Pinpoint the cell where the given text exists, returning its (X, Y) midpoint coordinate. 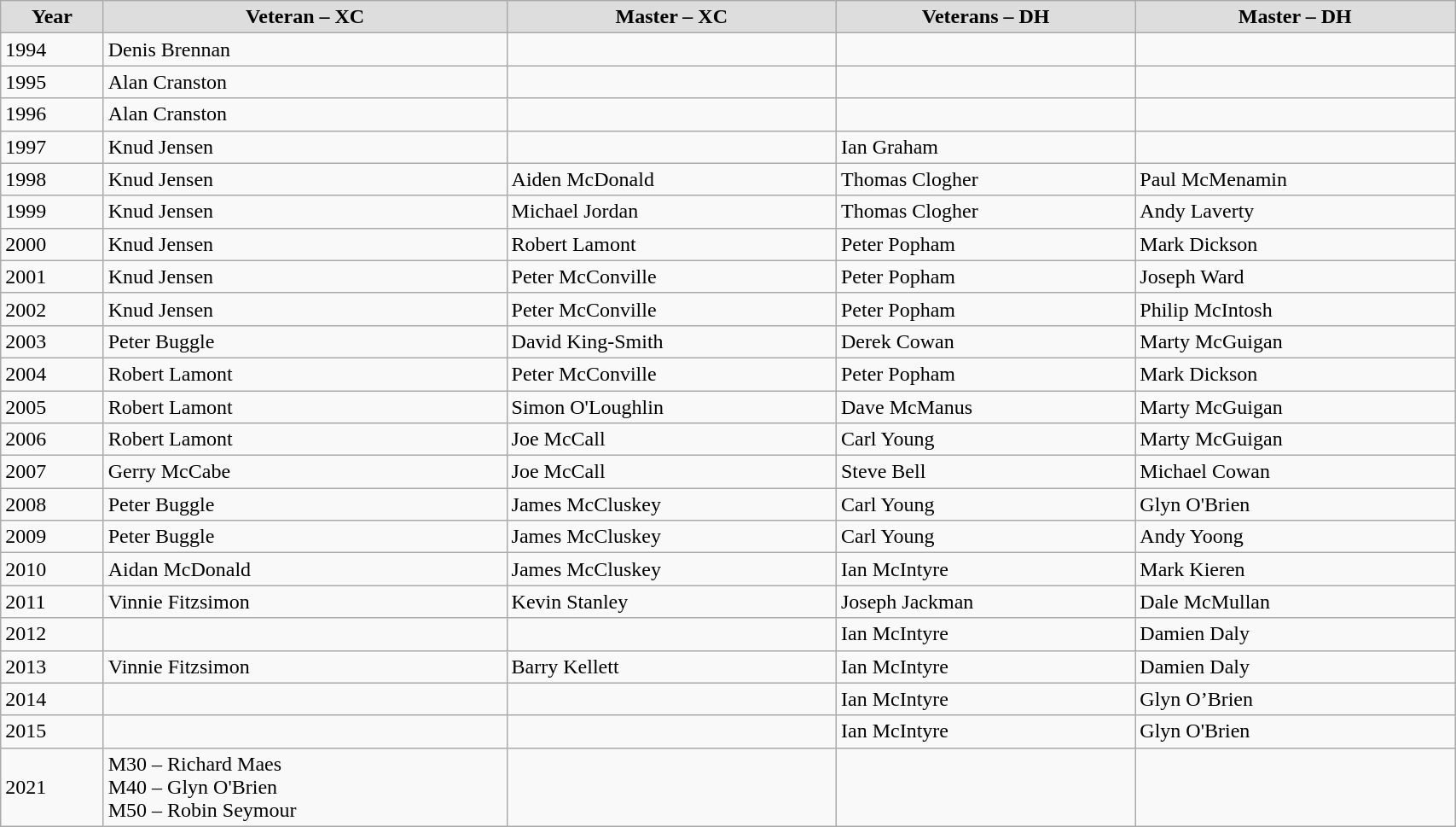
Michael Jordan (671, 212)
2005 (52, 407)
2004 (52, 374)
1994 (52, 50)
Steve Bell (985, 472)
Simon O'Loughlin (671, 407)
1998 (52, 179)
1996 (52, 114)
Aidan McDonald (305, 569)
1997 (52, 147)
2001 (52, 277)
Joseph Ward (1295, 277)
M30 – Richard MaesM40 – Glyn O'BrienM50 – Robin Seymour (305, 787)
Aiden McDonald (671, 179)
Dave McManus (985, 407)
2021 (52, 787)
Mark Kieren (1295, 569)
David King-Smith (671, 341)
Ian Graham (985, 147)
2015 (52, 731)
Master – DH (1295, 17)
Derek Cowan (985, 341)
Michael Cowan (1295, 472)
2000 (52, 244)
Dale McMullan (1295, 602)
Master – XC (671, 17)
2008 (52, 504)
2014 (52, 699)
Paul McMenamin (1295, 179)
2009 (52, 537)
Veterans – DH (985, 17)
Veteran – XC (305, 17)
2002 (52, 309)
Andy Laverty (1295, 212)
2011 (52, 602)
Joseph Jackman (985, 602)
2013 (52, 667)
1995 (52, 82)
Year (52, 17)
Gerry McCabe (305, 472)
Barry Kellett (671, 667)
Kevin Stanley (671, 602)
Philip McIntosh (1295, 309)
Andy Yoong (1295, 537)
2007 (52, 472)
Denis Brennan (305, 50)
1999 (52, 212)
Glyn O’Brien (1295, 699)
2006 (52, 440)
2010 (52, 569)
2003 (52, 341)
2012 (52, 634)
